Scan for the cell matching the given text and deliver its [X, Y] coordinate at center. 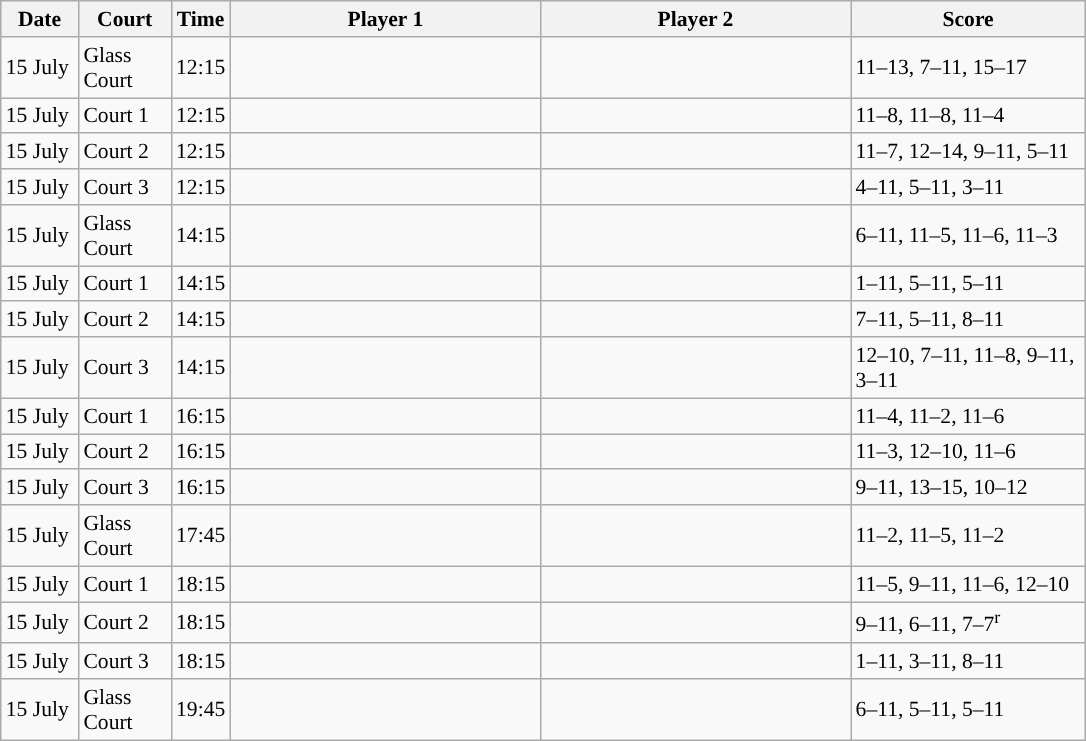
6–11, 5–11, 5–11 [968, 710]
4–11, 5–11, 3–11 [968, 187]
11–13, 7–11, 15–17 [968, 68]
7–11, 5–11, 8–11 [968, 320]
9–11, 13–15, 10–12 [968, 488]
11–5, 9–11, 11–6, 12–10 [968, 584]
11–4, 11–2, 11–6 [968, 416]
9–11, 6–11, 7–7r [968, 622]
Score [968, 19]
1–11, 3–11, 8–11 [968, 661]
Time [200, 19]
11–3, 12–10, 11–6 [968, 452]
Court [124, 19]
17:45 [200, 536]
1–11, 5–11, 5–11 [968, 284]
Player 1 [385, 19]
11–7, 12–14, 9–11, 5–11 [968, 152]
6–11, 11–5, 11–6, 11–3 [968, 236]
12–10, 7–11, 11–8, 9–11, 3–11 [968, 368]
11–2, 11–5, 11–2 [968, 536]
Date [40, 19]
Player 2 [695, 19]
11–8, 11–8, 11–4 [968, 116]
19:45 [200, 710]
